Find where the given text appears and provide that cell's center as (x, y) coordinate. 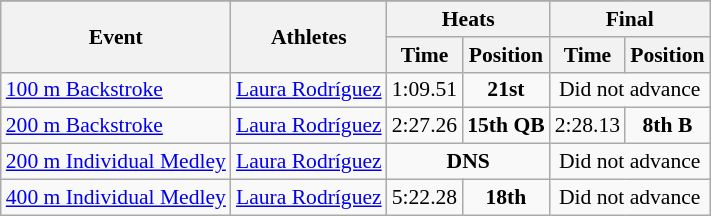
Heats (468, 19)
200 m Individual Medley (116, 162)
21st (506, 90)
18th (506, 197)
Athletes (309, 36)
200 m Backstroke (116, 126)
2:27.26 (424, 126)
15th QB (506, 126)
2:28.13 (588, 126)
DNS (468, 162)
400 m Individual Medley (116, 197)
8th B (667, 126)
Final (630, 19)
100 m Backstroke (116, 90)
5:22.28 (424, 197)
1:09.51 (424, 90)
Event (116, 36)
